Detect which cell encompasses the target text, then output its (x, y) center coordinate. 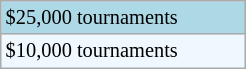
$25,000 tournaments (124, 17)
$10,000 tournaments (124, 51)
